Return (x, y) of the center of cell containing provided text 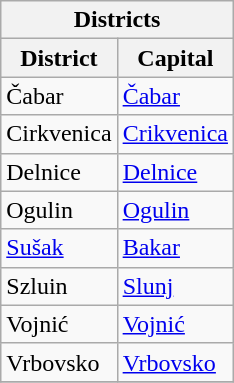
Cirkvenica (59, 134)
Bakar (175, 248)
Szluin (59, 286)
Districts (118, 20)
District (59, 58)
Slunj (175, 286)
Capital (175, 58)
Crikvenica (175, 134)
Sušak (59, 248)
